From the cell containing the given text, extract its center point as [X, Y] coordinate. 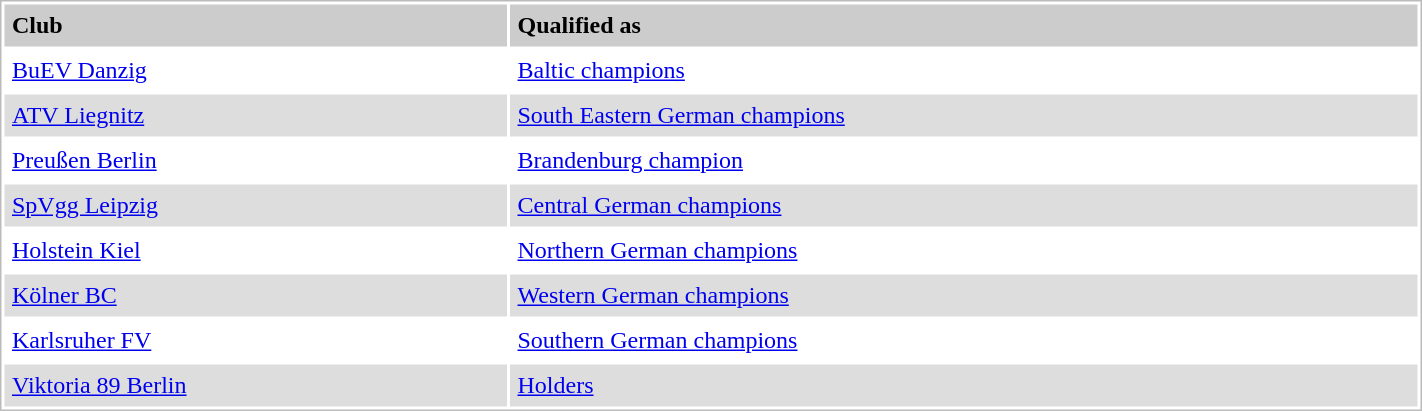
Club [256, 25]
Northern German champions [964, 251]
Baltic champions [964, 71]
Holders [964, 385]
Holstein Kiel [256, 251]
Southern German champions [964, 341]
Karlsruher FV [256, 341]
Kölner BC [256, 295]
BuEV Danzig [256, 71]
Central German champions [964, 205]
Preußen Berlin [256, 161]
SpVgg Leipzig [256, 205]
Qualified as [964, 25]
South Eastern German champions [964, 115]
ATV Liegnitz [256, 115]
Western German champions [964, 295]
Brandenburg champion [964, 161]
Viktoria 89 Berlin [256, 385]
